From the cell containing the given text, extract its center point as [x, y] coordinate. 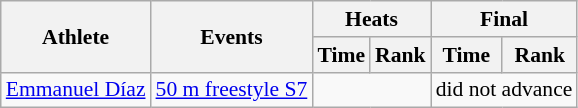
Final [504, 19]
Events [232, 36]
did not advance [504, 90]
Heats [371, 19]
50 m freestyle S7 [232, 90]
Emmanuel Díaz [76, 90]
Athlete [76, 36]
